For the text-containing cell, return its midpoint in [X, Y] coordinate format. 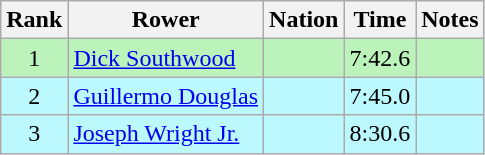
3 [34, 134]
8:30.6 [380, 134]
Joseph Wright Jr. [166, 134]
Rower [166, 20]
7:45.0 [380, 96]
7:42.6 [380, 58]
Time [380, 20]
Rank [34, 20]
1 [34, 58]
Dick Southwood [166, 58]
Notes [450, 20]
2 [34, 96]
Guillermo Douglas [166, 96]
Nation [304, 20]
